Identify which cell holds the provided text, then report its (x, y) central coordinate. 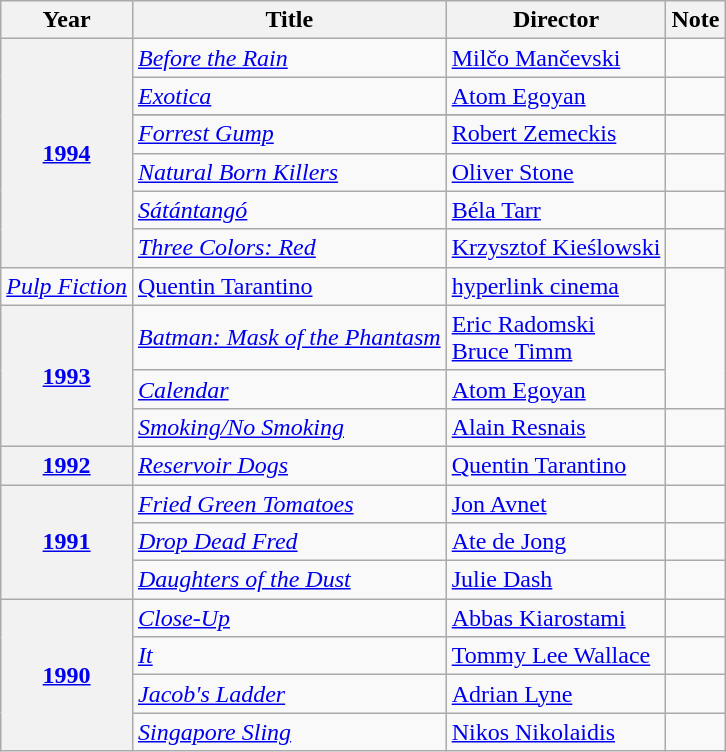
Year (67, 20)
hyperlink cinema (556, 286)
Adrian Lyne (556, 694)
Béla Tarr (556, 210)
1993 (67, 376)
Abbas Kiarostami (556, 618)
Natural Born Killers (289, 172)
It (289, 656)
Title (289, 20)
1990 (67, 675)
Ate de Jong (556, 542)
Julie Dash (556, 580)
Note (696, 20)
1994 (67, 153)
Fried Green Tomatoes (289, 503)
Reservoir Dogs (289, 465)
Alain Resnais (556, 427)
Nikos Nikolaidis (556, 732)
Close-Up (289, 618)
Forrest Gump (289, 134)
Milčo Mančevski (556, 58)
Smoking/No Smoking (289, 427)
1992 (67, 465)
Before the Rain (289, 58)
Jon Avnet (556, 503)
Pulp Fiction (67, 286)
Exotica (289, 96)
1991 (67, 541)
Drop Dead Fred (289, 542)
Eric RadomskiBruce Timm (556, 338)
Director (556, 20)
Krzysztof Kieślowski (556, 248)
Singapore Sling (289, 732)
Oliver Stone (556, 172)
Three Colors: Red (289, 248)
Tommy Lee Wallace (556, 656)
Batman: Mask of the Phantasm (289, 338)
Robert Zemeckis (556, 134)
Sátántangó (289, 210)
Daughters of the Dust (289, 580)
Calendar (289, 389)
Jacob's Ladder (289, 694)
